Capture the cell that displays the provided text and extract its (X, Y) central coordinate. 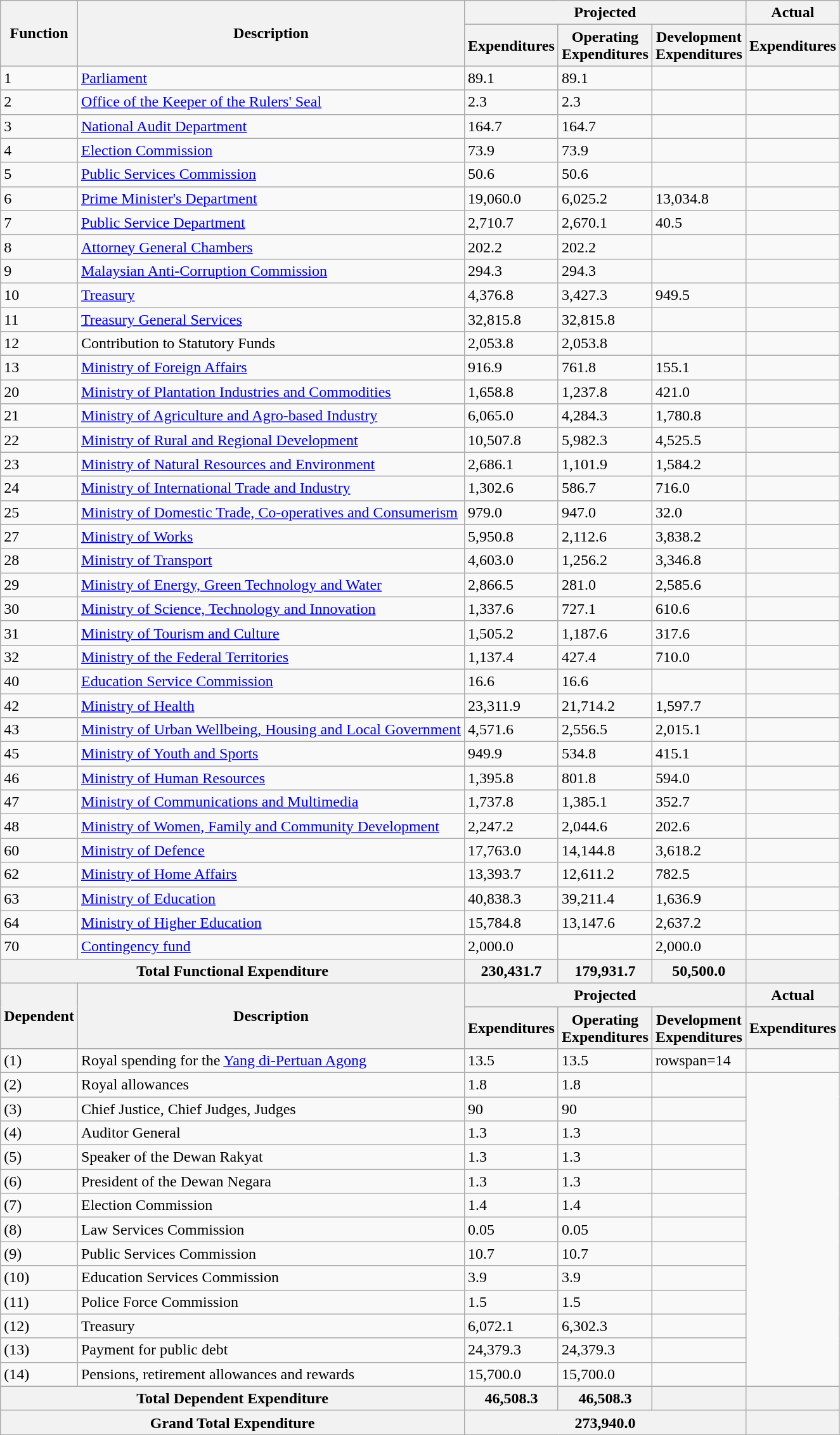
7 (39, 223)
421.0 (699, 392)
1,256.2 (605, 561)
43 (39, 730)
Total Functional Expenditure (233, 971)
20 (39, 392)
8 (39, 247)
3 (39, 126)
11 (39, 319)
70 (39, 947)
President of the Dewan Negara (271, 1181)
1,395.8 (511, 778)
1,780.8 (699, 416)
352.7 (699, 802)
801.8 (605, 778)
Ministry of International Trade and Industry (271, 488)
46 (39, 778)
(14) (39, 1374)
64 (39, 923)
40,838.3 (511, 899)
12 (39, 344)
1,597.7 (699, 706)
3,618.2 (699, 850)
Prime Minister's Department (271, 198)
(12) (39, 1326)
716.0 (699, 488)
32.0 (699, 512)
415.1 (699, 754)
63 (39, 899)
1,101.9 (605, 464)
Ministry of Communications and Multimedia (271, 802)
National Audit Department (271, 126)
2,585.6 (699, 585)
Office of the Keeper of the Rulers' Seal (271, 102)
2,670.1 (605, 223)
Education Service Commission (271, 681)
Function (39, 33)
27 (39, 536)
(9) (39, 1254)
427.4 (605, 657)
1 (39, 78)
19,060.0 (511, 198)
3,838.2 (699, 536)
1,337.6 (511, 609)
4,376.8 (511, 295)
Pensions, retirement allowances and rewards (271, 1374)
14,144.8 (605, 850)
230,431.7 (511, 971)
594.0 (699, 778)
(6) (39, 1181)
2,686.1 (511, 464)
947.0 (605, 512)
10,507.8 (511, 440)
Ministry of Rural and Regional Development (271, 440)
Ministry of the Federal Territories (271, 657)
rowspan=14 (699, 1060)
(5) (39, 1157)
534.8 (605, 754)
2,556.5 (605, 730)
Ministry of Health (271, 706)
2,015.1 (699, 730)
317.6 (699, 633)
(11) (39, 1302)
21,714.2 (605, 706)
21 (39, 416)
39,211.4 (605, 899)
(2) (39, 1084)
586.7 (605, 488)
1,137.4 (511, 657)
6,025.2 (605, 198)
50,500.0 (699, 971)
Ministry of Works (271, 536)
2,044.6 (605, 826)
Attorney General Chambers (271, 247)
Ministry of Human Resources (271, 778)
28 (39, 561)
1,237.8 (605, 392)
2,247.2 (511, 826)
949.5 (699, 295)
Ministry of Women, Family and Community Development (271, 826)
25 (39, 512)
Ministry of Energy, Green Technology and Water (271, 585)
Royal spending for the Yang di-Pertuan Agong (271, 1060)
1,636.9 (699, 899)
4 (39, 150)
42 (39, 706)
202.6 (699, 826)
29 (39, 585)
Chief Justice, Chief Judges, Judges (271, 1109)
40.5 (699, 223)
949.9 (511, 754)
6,302.3 (605, 1326)
10 (39, 295)
2,112.6 (605, 536)
Speaker of the Dewan Rakyat (271, 1157)
710.0 (699, 657)
Public Service Department (271, 223)
979.0 (511, 512)
Ministry of Higher Education (271, 923)
610.6 (699, 609)
273,940.0 (605, 1422)
Ministry of Science, Technology and Innovation (271, 609)
916.9 (511, 368)
Ministry of Natural Resources and Environment (271, 464)
727.1 (605, 609)
Payment for public debt (271, 1350)
5,982.3 (605, 440)
Ministry of Plantation Industries and Commodities (271, 392)
40 (39, 681)
Parliament (271, 78)
Contribution to Statutory Funds (271, 344)
Total Dependent Expenditure (233, 1398)
Education Services Commission (271, 1278)
3,346.8 (699, 561)
Treasury General Services (271, 319)
6 (39, 198)
Ministry of Youth and Sports (271, 754)
24 (39, 488)
47 (39, 802)
Ministry of Defence (271, 850)
Royal allowances (271, 1084)
4,571.6 (511, 730)
1,737.8 (511, 802)
2,710.7 (511, 223)
(1) (39, 1060)
(13) (39, 1350)
Ministry of Urban Wellbeing, Housing and Local Government (271, 730)
17,763.0 (511, 850)
281.0 (605, 585)
62 (39, 874)
155.1 (699, 368)
32 (39, 657)
60 (39, 850)
761.8 (605, 368)
12,611.2 (605, 874)
5,950.8 (511, 536)
13,393.7 (511, 874)
1,187.6 (605, 633)
6,065.0 (511, 416)
1,584.2 (699, 464)
13 (39, 368)
9 (39, 271)
Dependent (39, 1016)
Ministry of Agriculture and Agro-based Industry (271, 416)
(7) (39, 1205)
Police Force Commission (271, 1302)
2,637.2 (699, 923)
4,284.3 (605, 416)
23 (39, 464)
2 (39, 102)
2,866.5 (511, 585)
Law Services Commission (271, 1230)
45 (39, 754)
1,385.1 (605, 802)
15,784.8 (511, 923)
(8) (39, 1230)
Malaysian Anti-Corruption Commission (271, 271)
Ministry of Foreign Affairs (271, 368)
(3) (39, 1109)
13,147.6 (605, 923)
13,034.8 (699, 198)
48 (39, 826)
(10) (39, 1278)
Ministry of Transport (271, 561)
4,603.0 (511, 561)
22 (39, 440)
5 (39, 174)
Grand Total Expenditure (233, 1422)
Ministry of Education (271, 899)
Ministry of Tourism and Culture (271, 633)
(4) (39, 1133)
782.5 (699, 874)
Ministry of Home Affairs (271, 874)
4,525.5 (699, 440)
1,302.6 (511, 488)
1,505.2 (511, 633)
3,427.3 (605, 295)
Contingency fund (271, 947)
1,658.8 (511, 392)
Auditor General (271, 1133)
31 (39, 633)
Ministry of Domestic Trade, Co-operatives and Consumerism (271, 512)
30 (39, 609)
6,072.1 (511, 1326)
23,311.9 (511, 706)
179,931.7 (605, 971)
